Scan for the cell matching the given text and deliver its (X, Y) coordinate at center. 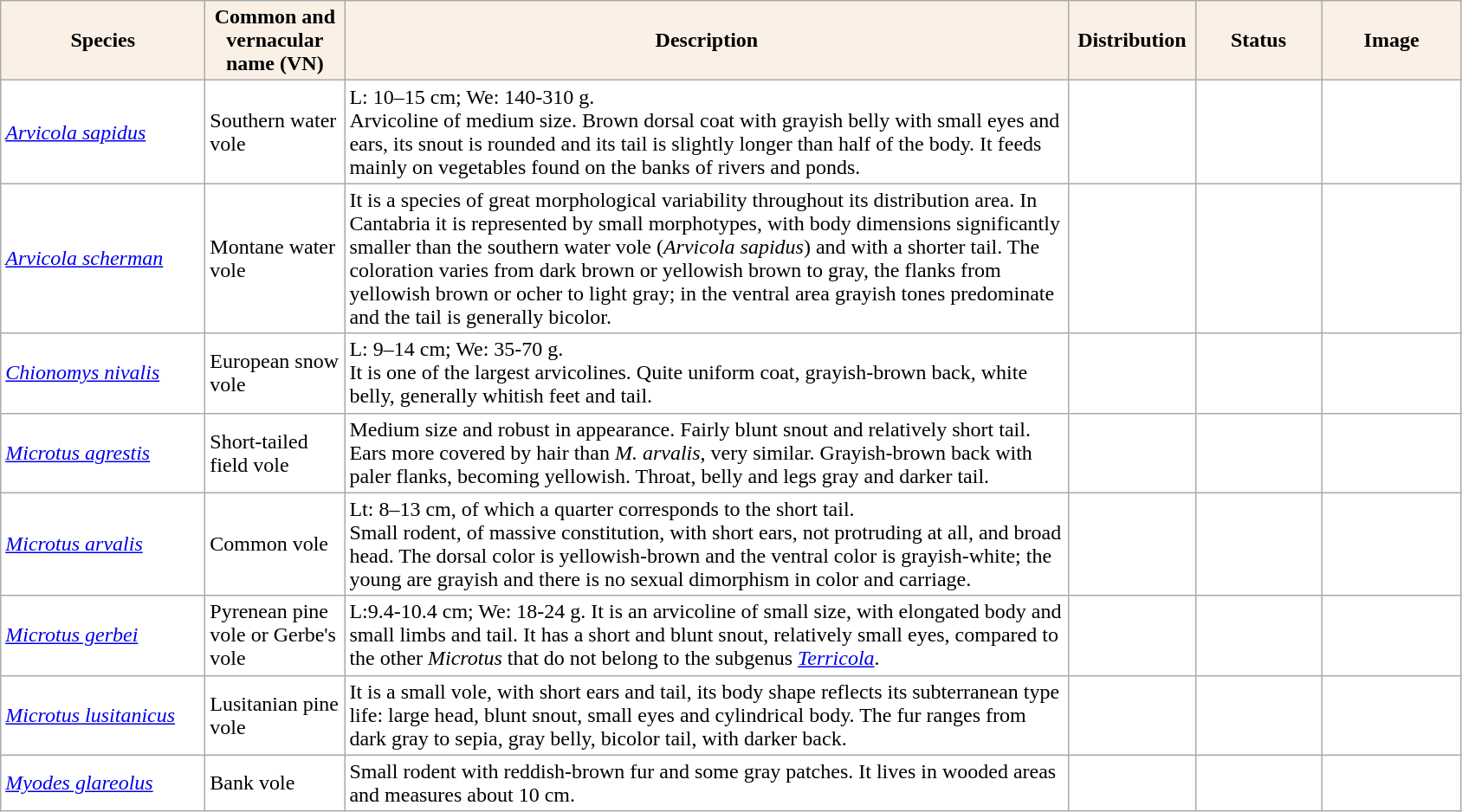
Microtus gerbei (103, 635)
Status (1258, 41)
Small rodent with reddish-brown fur and some gray patches. It lives in wooded areas and measures about 10 cm. (707, 783)
Montane water vole (275, 258)
Short-tailed field vole (275, 453)
Distribution (1132, 41)
Arvicola scherman (103, 258)
Pyrenean pine vole or Gerbe's vole (275, 635)
Common and vernacular name (VN) (275, 41)
Bank vole (275, 783)
Description (707, 41)
Microtus lusitanicus (103, 715)
Species (103, 41)
L: 9–14 cm; We: 35-70 g.It is one of the largest arvicolines. Quite uniform coat, grayish-brown back, white belly, generally whitish feet and tail. (707, 373)
Myodes glareolus (103, 783)
Lusitanian pine vole (275, 715)
Common vole (275, 544)
Image (1391, 41)
Chionomys nivalis (103, 373)
Southern water vole (275, 132)
Microtus agrestis (103, 453)
European snow vole (275, 373)
Microtus arvalis (103, 544)
Arvicola sapidus (103, 132)
